Output the [x, y] coordinate of the center of the cell containing the given text.  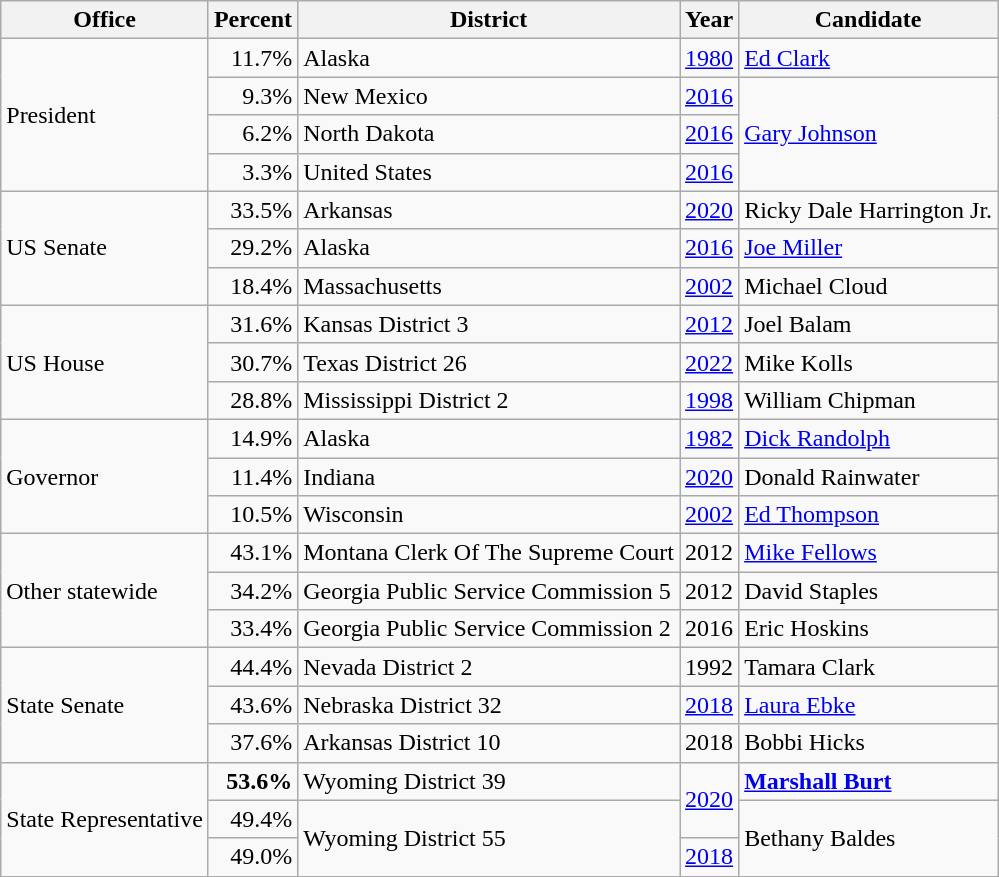
49.4% [252, 819]
Mike Fellows [868, 553]
US House [105, 362]
1998 [710, 400]
Laura Ebke [868, 705]
Governor [105, 476]
New Mexico [489, 96]
28.8% [252, 400]
3.3% [252, 172]
9.3% [252, 96]
Other statewide [105, 591]
18.4% [252, 286]
Montana Clerk Of The Supreme Court [489, 553]
Georgia Public Service Commission 5 [489, 591]
11.4% [252, 477]
43.1% [252, 553]
Georgia Public Service Commission 2 [489, 629]
Donald Rainwater [868, 477]
Wyoming District 55 [489, 838]
Kansas District 3 [489, 324]
US Senate [105, 248]
53.6% [252, 781]
Joe Miller [868, 248]
Joel Balam [868, 324]
Nebraska District 32 [489, 705]
Year [710, 20]
1980 [710, 58]
Nevada District 2 [489, 667]
President [105, 115]
State Representative [105, 819]
Tamara Clark [868, 667]
Ed Clark [868, 58]
Arkansas District 10 [489, 743]
43.6% [252, 705]
Michael Cloud [868, 286]
Dick Randolph [868, 438]
33.4% [252, 629]
William Chipman [868, 400]
44.4% [252, 667]
Bethany Baldes [868, 838]
Ricky Dale Harrington Jr. [868, 210]
11.7% [252, 58]
Candidate [868, 20]
Mike Kolls [868, 362]
Ed Thompson [868, 515]
Indiana [489, 477]
33.5% [252, 210]
30.7% [252, 362]
Percent [252, 20]
10.5% [252, 515]
United States [489, 172]
State Senate [105, 705]
29.2% [252, 248]
Massachusetts [489, 286]
14.9% [252, 438]
34.2% [252, 591]
Eric Hoskins [868, 629]
David Staples [868, 591]
2022 [710, 362]
Bobbi Hicks [868, 743]
1982 [710, 438]
North Dakota [489, 134]
1992 [710, 667]
Texas District 26 [489, 362]
Marshall Burt [868, 781]
Office [105, 20]
Wyoming District 39 [489, 781]
6.2% [252, 134]
Gary Johnson [868, 134]
District [489, 20]
Wisconsin [489, 515]
31.6% [252, 324]
Arkansas [489, 210]
37.6% [252, 743]
49.0% [252, 857]
Mississippi District 2 [489, 400]
